Determine the (X, Y) coordinate at the center of the cell enclosing the given text.  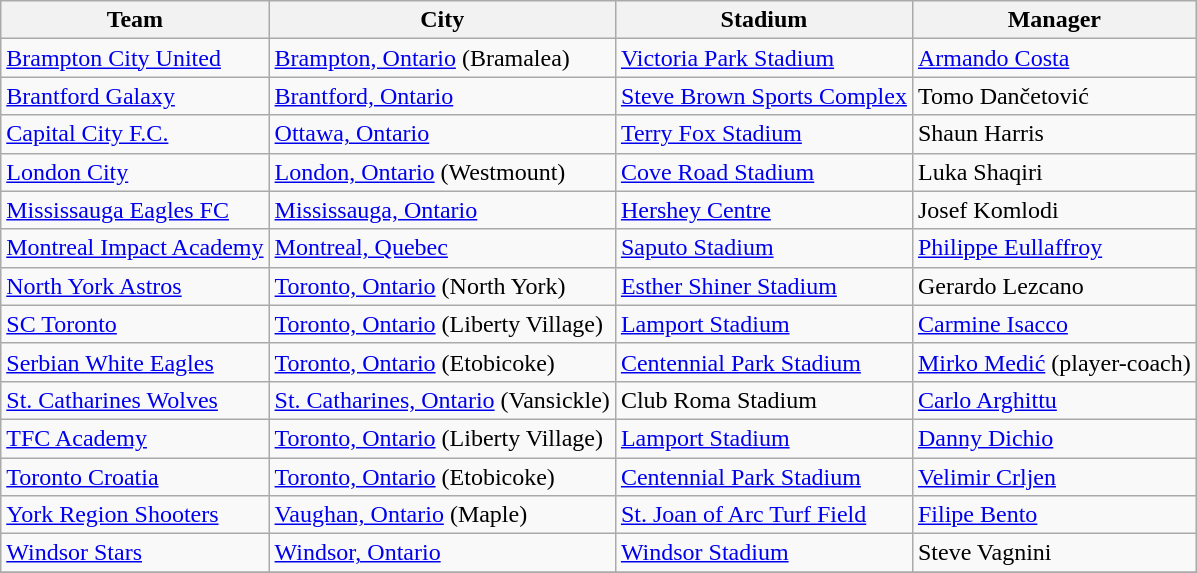
St. Joan of Arc Turf Field (764, 515)
Velimir Crljen (1054, 477)
Manager (1054, 20)
Toronto Croatia (135, 477)
Tomo Dančetović (1054, 96)
Stadium (764, 20)
London, Ontario (Westmount) (442, 172)
Vaughan, Ontario (Maple) (442, 515)
Gerardo Lezcano (1054, 286)
St. Catharines, Ontario (Vansickle) (442, 400)
Victoria Park Stadium (764, 58)
Esther Shiner Stadium (764, 286)
Saputo Stadium (764, 248)
Windsor, Ontario (442, 553)
Mississauga, Ontario (442, 210)
Hershey Centre (764, 210)
Brampton City United (135, 58)
Windsor Stars (135, 553)
SC Toronto (135, 324)
Josef Komlodi (1054, 210)
Filipe Bento (1054, 515)
City (442, 20)
St. Catharines Wolves (135, 400)
York Region Shooters (135, 515)
Montreal Impact Academy (135, 248)
North York Astros (135, 286)
Montreal, Quebec (442, 248)
Club Roma Stadium (764, 400)
Terry Fox Stadium (764, 134)
Team (135, 20)
Carmine Isacco (1054, 324)
Steve Vagnini (1054, 553)
Carlo Arghittu (1054, 400)
Windsor Stadium (764, 553)
Brantford Galaxy (135, 96)
Brantford, Ontario (442, 96)
Mirko Medić (player-coach) (1054, 362)
Cove Road Stadium (764, 172)
Danny Dichio (1054, 438)
Brampton, Ontario (Bramalea) (442, 58)
Luka Shaqiri (1054, 172)
Philippe Eullaffroy (1054, 248)
Ottawa, Ontario (442, 134)
TFC Academy (135, 438)
Mississauga Eagles FC (135, 210)
Toronto, Ontario (North York) (442, 286)
Armando Costa (1054, 58)
Steve Brown Sports Complex (764, 96)
Capital City F.C. (135, 134)
London City (135, 172)
Shaun Harris (1054, 134)
Serbian White Eagles (135, 362)
